Scan for the cell matching the given text and deliver its (X, Y) coordinate at center. 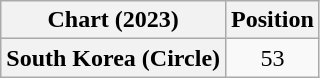
Position (273, 20)
53 (273, 58)
South Korea (Circle) (114, 58)
Chart (2023) (114, 20)
